Return [X, Y] of the center of cell containing provided text 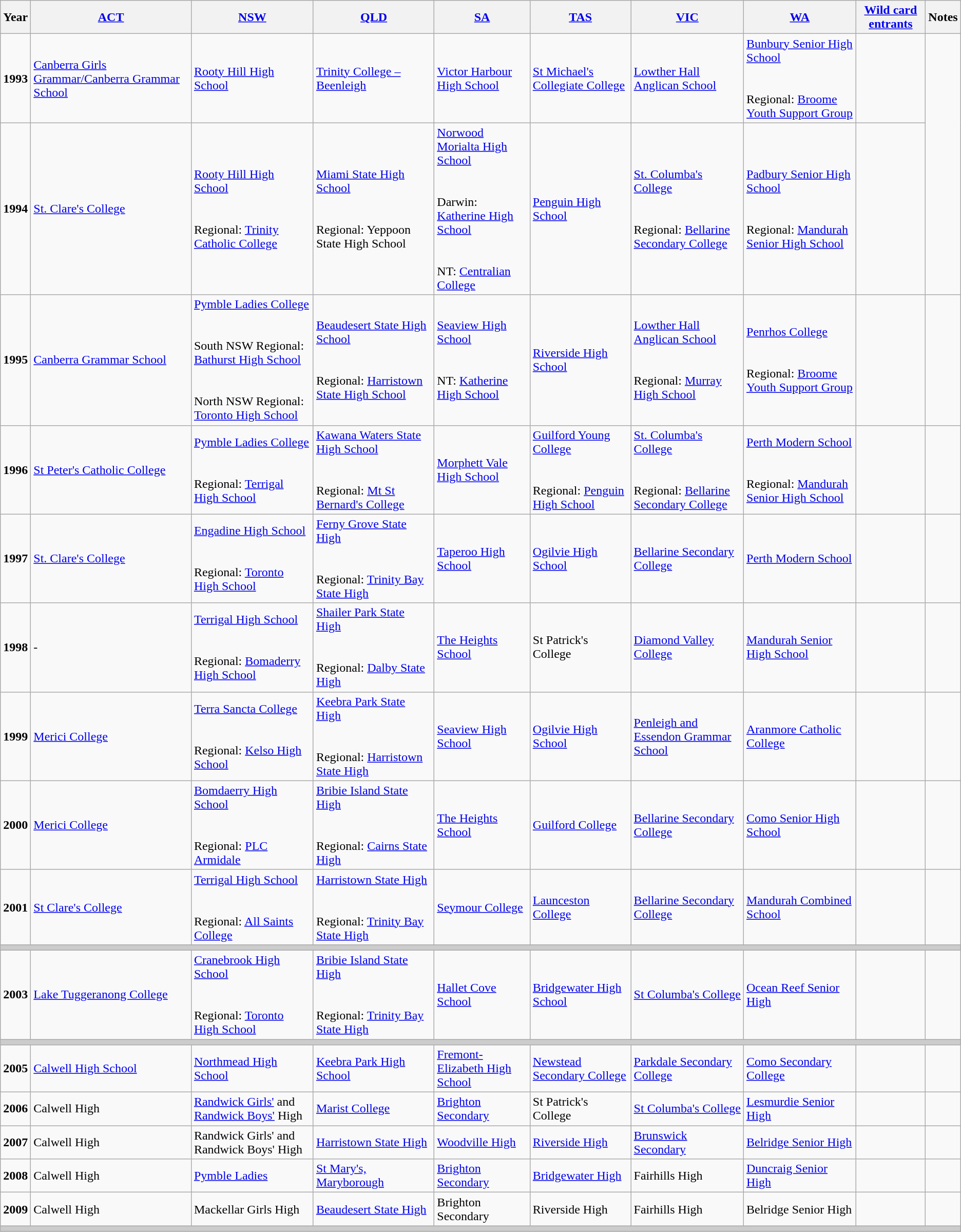
1996 [15, 469]
Bunbury Senior High SchoolRegional: Broome Youth Support Group [800, 78]
Beaudesert State High [374, 1209]
St Michael's Collegiate College [580, 78]
Bribie Island State HighRegional: Cairns State High [374, 825]
2006 [15, 1109]
WA [800, 17]
Lowther Hall Anglican SchoolRegional: Murray High School [687, 360]
Guilford Young CollegeRegional: Penguin High School [580, 469]
Beaudesert State High SchoolRegional: Harristown State High School [374, 360]
Penguin High School [580, 209]
Launceston College [580, 907]
Keebra Park State HighRegional: Harristown State High [374, 736]
Bridgewater High [580, 1176]
Padbury Senior High SchoolRegional: Mandurah Senior High School [800, 209]
Bomdaerry High SchoolRegional: PLC Armidale [252, 825]
Terrigal High SchoolRegional: Bomaderry High School [252, 647]
Morphett Vale High School [482, 469]
Notes [943, 17]
SA [482, 17]
Seaview High School [482, 736]
2000 [15, 825]
Penleigh and Essendon Grammar School [687, 736]
Seymour College [482, 907]
Cranebrook High SchoolRegional: Toronto High School [252, 994]
Calwell High School [111, 1069]
Harristown State High [374, 1142]
Guilford College [580, 825]
Lesmurdie Senior High [800, 1109]
Marist College [374, 1109]
1995 [15, 360]
Harristown State HighRegional: Trinity Bay State High [374, 907]
Aranmore Catholic College [800, 736]
2007 [15, 1142]
Miami State High SchoolRegional: Yeppoon State High School [374, 209]
Year [15, 17]
1999 [15, 736]
Pymble Ladies [252, 1176]
NSW [252, 17]
Lowther Hall Anglican School [687, 78]
TAS [580, 17]
Perth Modern SchoolRegional: Mandurah Senior High School [800, 469]
Mandurah Senior High School [800, 647]
Hallet Cove School [482, 994]
Ferny Grove State HighRegional: Trinity Bay State High [374, 559]
Terrigal High SchoolRegional: All Saints College [252, 907]
Norwood Morialta High SchoolDarwin: Katherine High SchoolNT: Centralian College [482, 209]
Woodville High [482, 1142]
Mandurah Combined School [800, 907]
Mackellar Girls High [252, 1209]
St Mary's, Maryborough [374, 1176]
Victor Harbour High School [482, 78]
Canberra Girls Grammar/Canberra Grammar School [111, 78]
Canberra Grammar School [111, 360]
1998 [15, 647]
ACT [111, 17]
Taperoo High School [482, 559]
2003 [15, 994]
Ocean Reef Senior High [800, 994]
VIC [687, 17]
Perth Modern School [800, 559]
Penrhos CollegeRegional: Broome Youth Support Group [800, 360]
Northmead High School [252, 1069]
Duncraig Senior High [800, 1176]
Como Secondary College [800, 1069]
St Clare's College [111, 907]
Fremont-Elizabeth High School [482, 1069]
2005 [15, 1069]
2008 [15, 1176]
Shailer Park State HighRegional: Dalby State High [374, 647]
1994 [15, 209]
Lake Tuggeranong College [111, 994]
Bridgewater High School [580, 994]
Pymble Ladies CollegeRegional: Terrigal High School [252, 469]
2001 [15, 907]
Wild card entrants [891, 17]
Newstead Secondary College [580, 1069]
Engadine High SchoolRegional: Toronto High School [252, 559]
Parkdale Secondary College [687, 1069]
Seaview High SchoolNT: Katherine High School [482, 360]
St Peter's Catholic College [111, 469]
1997 [15, 559]
- [111, 647]
Kawana Waters State High SchoolRegional: Mt St Bernard's College [374, 469]
1993 [15, 78]
Trinity College – Beenleigh [374, 78]
Rooty Hill High School [252, 78]
QLD [374, 17]
Keebra Park High School [374, 1069]
Diamond Valley College [687, 647]
Rooty Hill High SchoolRegional: Trinity Catholic College [252, 209]
Como Senior High School [800, 825]
2009 [15, 1209]
Pymble Ladies CollegeSouth NSW Regional: Bathurst High SchoolNorth NSW Regional: Toronto High School [252, 360]
Bribie Island State HighRegional: Trinity Bay State High [374, 994]
Terra Sancta CollegeRegional: Kelso High School [252, 736]
Brunswick Secondary [687, 1142]
Riverside High School [580, 360]
